Determine the (X, Y) coordinate at the center of the cell enclosing the given text.  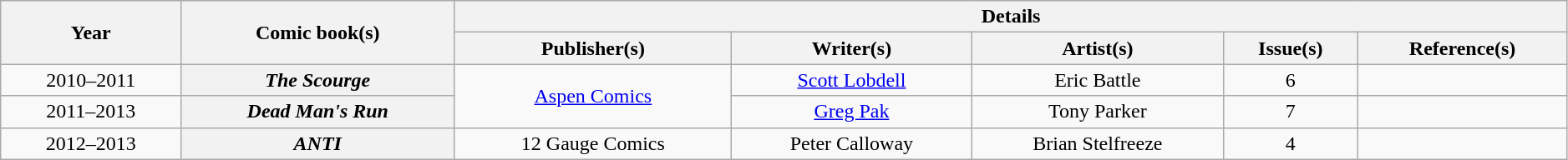
Details (1011, 17)
Tony Parker (1098, 112)
4 (1291, 143)
The Scourge (317, 80)
Scott Lobdell (852, 80)
Brian Stelfreeze (1098, 143)
Eric Battle (1098, 80)
Artist(s) (1098, 48)
Greg Pak (852, 112)
6 (1291, 80)
ANTI (317, 143)
Reference(s) (1462, 48)
Dead Man's Run (317, 112)
Aspen Comics (593, 96)
7 (1291, 112)
12 Gauge Comics (593, 143)
2012–2013 (91, 143)
Publisher(s) (593, 48)
Issue(s) (1291, 48)
2011–2013 (91, 112)
Comic book(s) (317, 32)
Writer(s) (852, 48)
2010–2011 (91, 80)
Peter Calloway (852, 143)
Year (91, 32)
